Locate the cell with the specified text and output its [X, Y] center coordinate. 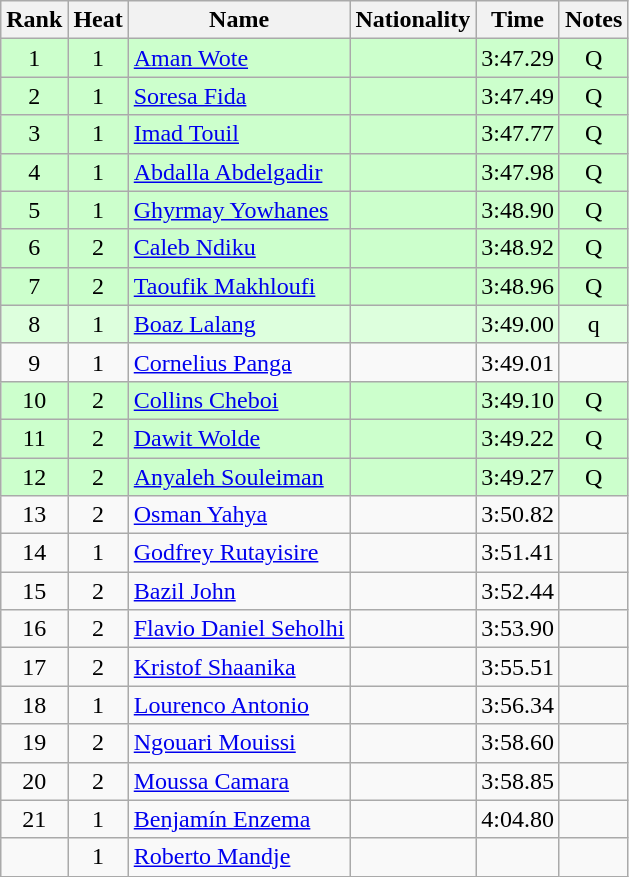
7 [34, 286]
3:55.51 [518, 667]
Lourenco Antonio [239, 705]
20 [34, 781]
11 [34, 438]
q [593, 324]
10 [34, 400]
3 [34, 134]
3:47.98 [518, 172]
Moussa Camara [239, 781]
3:49.01 [518, 362]
Flavio Daniel Seholhi [239, 629]
3:48.92 [518, 248]
Cornelius Panga [239, 362]
Ngouari Mouissi [239, 743]
3:48.90 [518, 210]
4 [34, 172]
3:47.49 [518, 96]
Name [239, 20]
Roberto Mandje [239, 857]
Collins Cheboi [239, 400]
17 [34, 667]
4:04.80 [518, 819]
Rank [34, 20]
Heat [98, 20]
Taoufik Makhloufi [239, 286]
3:58.85 [518, 781]
3:49.00 [518, 324]
6 [34, 248]
16 [34, 629]
3:49.27 [518, 477]
Soresa Fida [239, 96]
Boaz Lalang [239, 324]
13 [34, 515]
Aman Wote [239, 58]
8 [34, 324]
12 [34, 477]
3:49.22 [518, 438]
5 [34, 210]
Benjamín Enzema [239, 819]
Osman Yahya [239, 515]
Time [518, 20]
Ghyrmay Yowhanes [239, 210]
15 [34, 591]
3:52.44 [518, 591]
3:47.77 [518, 134]
3:50.82 [518, 515]
Nationality [413, 20]
14 [34, 553]
Godfrey Rutayisire [239, 553]
3:48.96 [518, 286]
3:49.10 [518, 400]
3:53.90 [518, 629]
Bazil John [239, 591]
3:47.29 [518, 58]
3:58.60 [518, 743]
3:51.41 [518, 553]
Dawit Wolde [239, 438]
21 [34, 819]
Caleb Ndiku [239, 248]
9 [34, 362]
Anyaleh Souleiman [239, 477]
18 [34, 705]
Imad Touil [239, 134]
3:56.34 [518, 705]
19 [34, 743]
Kristof Shaanika [239, 667]
Notes [593, 20]
Abdalla Abdelgadir [239, 172]
